Return the (x, y) coordinate for the center point of the cell that contains the specified text.  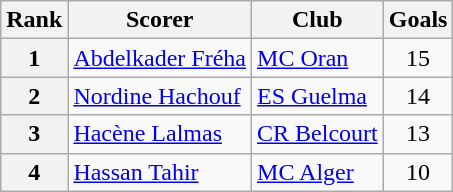
Hassan Tahir (160, 172)
Rank (34, 20)
Hacène Lalmas (160, 134)
15 (418, 58)
Abdelkader Fréha (160, 58)
1 (34, 58)
CR Belcourt (318, 134)
ES Guelma (318, 96)
MC Alger (318, 172)
MC Oran (318, 58)
2 (34, 96)
14 (418, 96)
13 (418, 134)
Club (318, 20)
Nordine Hachouf (160, 96)
4 (34, 172)
Goals (418, 20)
Scorer (160, 20)
3 (34, 134)
10 (418, 172)
